Locate the cell with the specified text and output its [x, y] center coordinate. 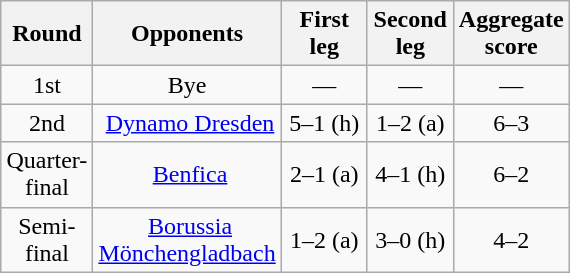
Semi-final [47, 240]
Bye [187, 85]
Aggregate score [511, 34]
First leg [324, 34]
2–1 (a) [324, 174]
6–2 [511, 174]
Second leg [410, 34]
4–2 [511, 240]
Benfica [187, 174]
1st [47, 85]
6–3 [511, 123]
Opponents [187, 34]
Round [47, 34]
Borussia Mönchengladbach [187, 240]
Dynamo Dresden [187, 123]
4–1 (h) [410, 174]
2nd [47, 123]
Quarter-final [47, 174]
5–1 (h) [324, 123]
3–0 (h) [410, 240]
